From the cell containing the given text, extract its center point as (X, Y) coordinate. 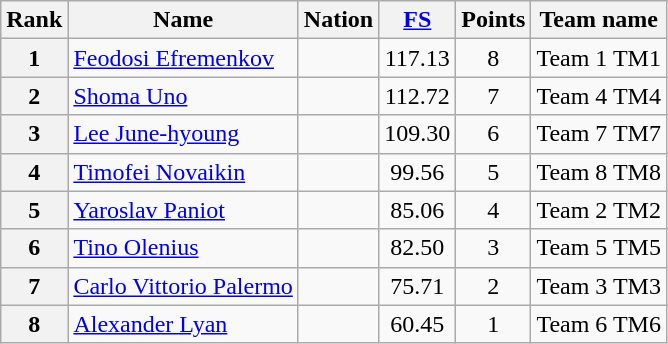
Team 3 TM3 (599, 286)
99.56 (418, 172)
Lee June-hyoung (183, 134)
Team name (599, 20)
112.72 (418, 96)
85.06 (418, 210)
Tino Olenius (183, 248)
Name (183, 20)
60.45 (418, 324)
Team 8 TM8 (599, 172)
Points (494, 20)
117.13 (418, 58)
109.30 (418, 134)
75.71 (418, 286)
Nation (338, 20)
Team 7 TM7 (599, 134)
82.50 (418, 248)
Team 1 TM1 (599, 58)
Team 4 TM4 (599, 96)
Team 2 TM2 (599, 210)
Team 6 TM6 (599, 324)
Shoma Uno (183, 96)
Yaroslav Paniot (183, 210)
Rank (34, 20)
FS (418, 20)
Alexander Lyan (183, 324)
Carlo Vittorio Palermo (183, 286)
Feodosi Efremenkov (183, 58)
Team 5 TM5 (599, 248)
Timofei Novaikin (183, 172)
